Search for the cell housing the specified text and yield its (X, Y) center coordinate. 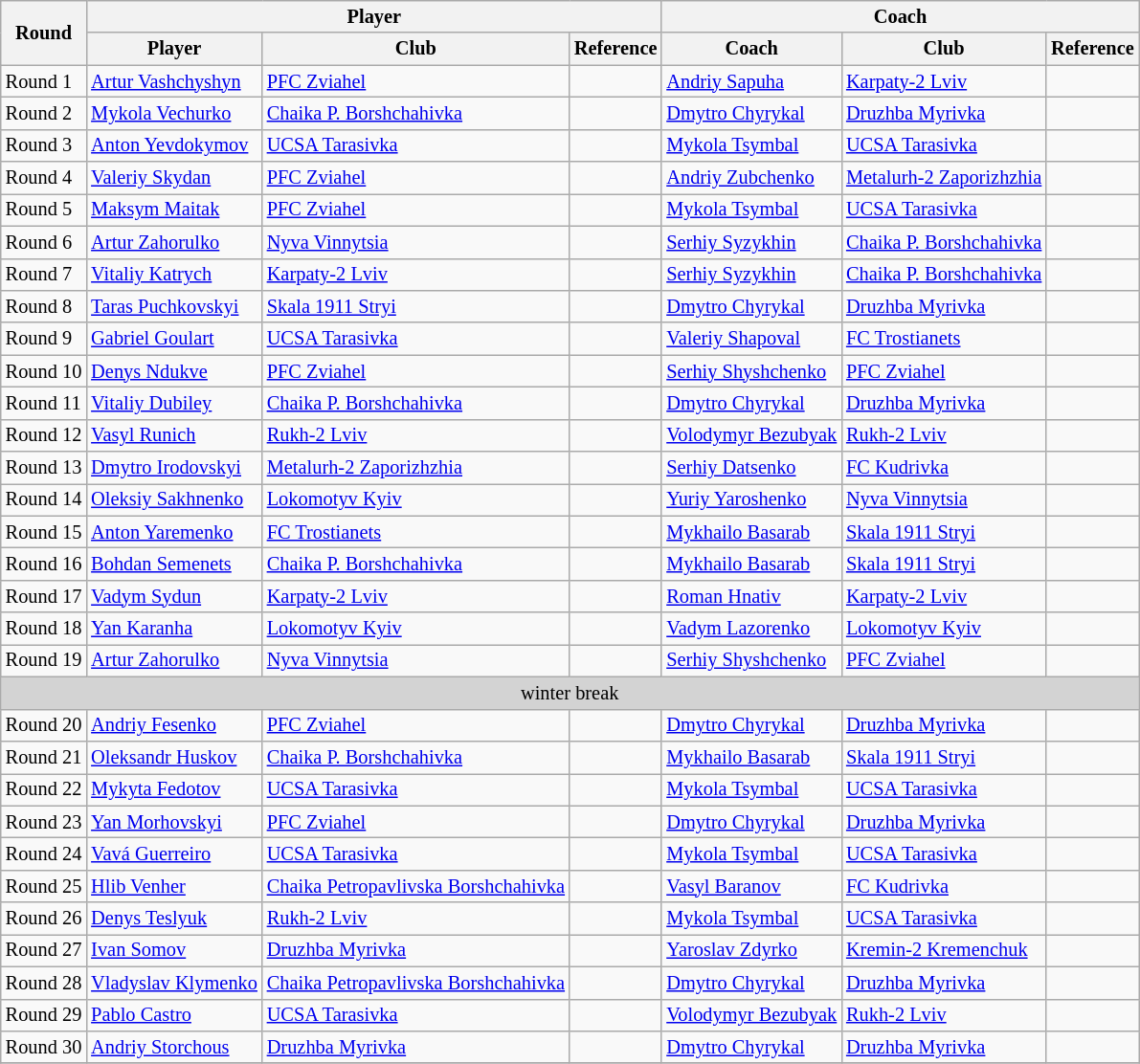
Yaroslav Zdyrko (751, 950)
Yuriy Yaroshenko (751, 499)
Mykyta Fedotov (174, 789)
Round 20 (44, 725)
Round 25 (44, 886)
Valeriy Shapoval (751, 339)
Anton Yaremenko (174, 532)
Round 22 (44, 789)
Maksym Maitak (174, 210)
Round 27 (44, 950)
Dmytro Irodovskyi (174, 468)
Artur Vashchyshyn (174, 81)
Serhiy Datsenko (751, 468)
Round 7 (44, 275)
Roman Hnativ (751, 596)
Round 11 (44, 403)
Ivan Somov (174, 950)
Round 13 (44, 468)
Round 2 (44, 113)
Round 17 (44, 596)
Vadym Lazorenko (751, 629)
Pablo Castro (174, 1015)
Round 4 (44, 178)
Round 21 (44, 757)
Vasyl Baranov (751, 886)
Round 16 (44, 564)
Round 5 (44, 210)
Vitaliy Dubiley (174, 403)
Vladyslav Klymenko (174, 983)
Yan Karanha (174, 629)
Denys Teslyuk (174, 919)
Round 10 (44, 371)
Round 30 (44, 1047)
Andriy Zubchenko (751, 178)
Round 23 (44, 822)
Mykola Vechurko (174, 113)
Bohdan Semenets (174, 564)
Vitaliy Katrych (174, 275)
Hlib Venher (174, 886)
Round 24 (44, 853)
Vasyl Runich (174, 435)
Round 14 (44, 499)
Yan Morhovskyi (174, 822)
Round 1 (44, 81)
Round 26 (44, 919)
Round 29 (44, 1015)
Taras Puchkovskyi (174, 306)
Round 19 (44, 660)
Valeriy Skydan (174, 178)
Round 15 (44, 532)
Round 18 (44, 629)
Gabriel Goulart (174, 339)
Round (44, 33)
Round 9 (44, 339)
Round 6 (44, 242)
Andriy Sapuha (751, 81)
Andriy Fesenko (174, 725)
Denys Ndukve (174, 371)
Vavá Guerreiro (174, 853)
Round 8 (44, 306)
Kremin-2 Kremenchuk (944, 950)
Andriy Storchous (174, 1047)
Anton Yevdokymov (174, 145)
Vadym Sydun (174, 596)
Round 28 (44, 983)
Round 3 (44, 145)
Oleksandr Huskov (174, 757)
Oleksiy Sakhnenko (174, 499)
winter break (570, 693)
Round 12 (44, 435)
